Output the [X, Y] coordinate of the center of the cell containing the given text.  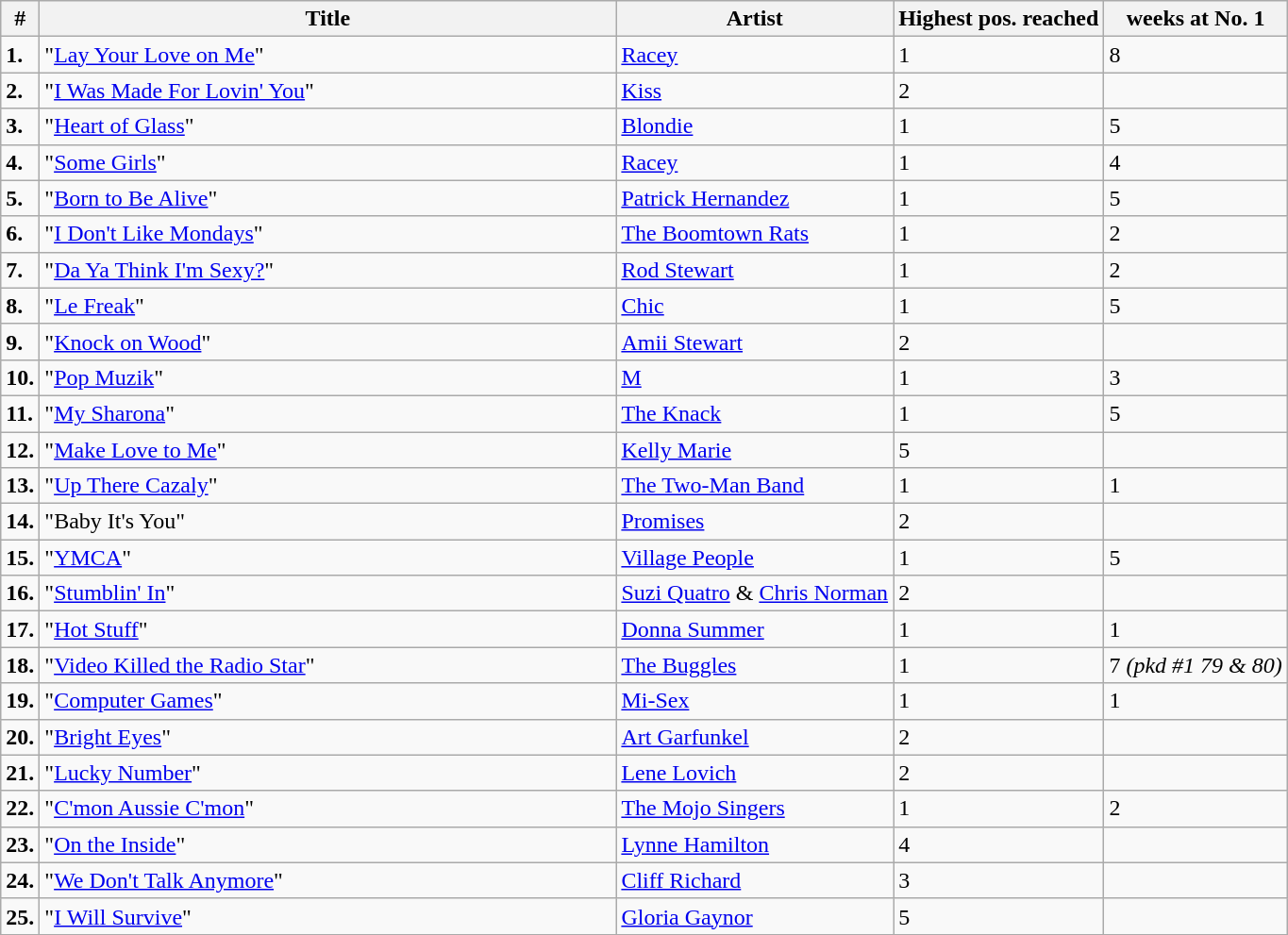
10. [21, 377]
The Two-Man Band [755, 486]
8 [1196, 55]
15. [21, 558]
"Born to Be Alive" [328, 198]
Art Garfunkel [755, 737]
Chic [755, 306]
"I Was Made For Lovin' You" [328, 91]
1. [21, 55]
6. [21, 234]
"Lay Your Love on Me" [328, 55]
3. [21, 126]
Highest pos. reached [998, 19]
20. [21, 737]
"On the Inside" [328, 844]
"Pop Muzik" [328, 377]
2. [21, 91]
Lene Lovich [755, 773]
"Le Freak" [328, 306]
Donna Summer [755, 629]
9. [21, 342]
Amii Stewart [755, 342]
"Bright Eyes" [328, 737]
Blondie [755, 126]
"Heart of Glass" [328, 126]
The Knack [755, 413]
7 (pkd #1 79 & 80) [1196, 665]
Mi-Sex [755, 701]
"We Don't Talk Anymore" [328, 880]
The Boomtown Rats [755, 234]
"Lucky Number" [328, 773]
Gloria Gaynor [755, 916]
Patrick Hernandez [755, 198]
Cliff Richard [755, 880]
"YMCA" [328, 558]
"Hot Stuff" [328, 629]
8. [21, 306]
"Da Ya Think I'm Sexy?" [328, 270]
# [21, 19]
18. [21, 665]
16. [21, 593]
19. [21, 701]
The Buggles [755, 665]
Kelly Marie [755, 450]
Artist [755, 19]
7. [21, 270]
14. [21, 522]
The Mojo Singers [755, 809]
weeks at No. 1 [1196, 19]
25. [21, 916]
"Make Love to Me" [328, 450]
11. [21, 413]
12. [21, 450]
"I Will Survive" [328, 916]
Title [328, 19]
5. [21, 198]
Promises [755, 522]
"I Don't Like Mondays" [328, 234]
"Computer Games" [328, 701]
"Video Killed the Radio Star" [328, 665]
17. [21, 629]
"C'mon Aussie C'mon" [328, 809]
"Some Girls" [328, 162]
"Baby It's You" [328, 522]
Suzi Quatro & Chris Norman [755, 593]
"Up There Cazaly" [328, 486]
M [755, 377]
13. [21, 486]
Kiss [755, 91]
22. [21, 809]
"Stumblin' In" [328, 593]
"Knock on Wood" [328, 342]
21. [21, 773]
Rod Stewart [755, 270]
"My Sharona" [328, 413]
23. [21, 844]
24. [21, 880]
Lynne Hamilton [755, 844]
4. [21, 162]
Village People [755, 558]
